Locate the cell with the specified text and output its [x, y] center coordinate. 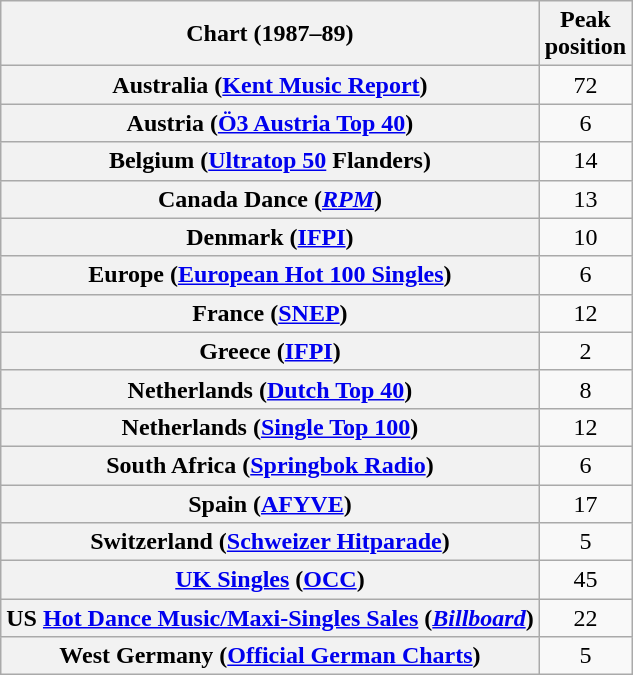
Austria (Ö3 Austria Top 40) [270, 123]
Denmark (IFPI) [270, 237]
13 [585, 199]
2 [585, 351]
Spain (AFYVE) [270, 503]
Europe (European Hot 100 Singles) [270, 275]
10 [585, 237]
South Africa (Springbok Radio) [270, 465]
France (SNEP) [270, 313]
72 [585, 85]
Belgium (Ultratop 50 Flanders) [270, 161]
Peakposition [585, 34]
17 [585, 503]
14 [585, 161]
22 [585, 618]
UK Singles (OCC) [270, 580]
Netherlands (Dutch Top 40) [270, 389]
Switzerland (Schweizer Hitparade) [270, 542]
Greece (IFPI) [270, 351]
West Germany (Official German Charts) [270, 656]
Netherlands (Single Top 100) [270, 427]
8 [585, 389]
Canada Dance (RPM) [270, 199]
Chart (1987–89) [270, 34]
Australia (Kent Music Report) [270, 85]
US Hot Dance Music/Maxi-Singles Sales (Billboard) [270, 618]
45 [585, 580]
